Pinpoint the cell where the given text exists, returning its (X, Y) midpoint coordinate. 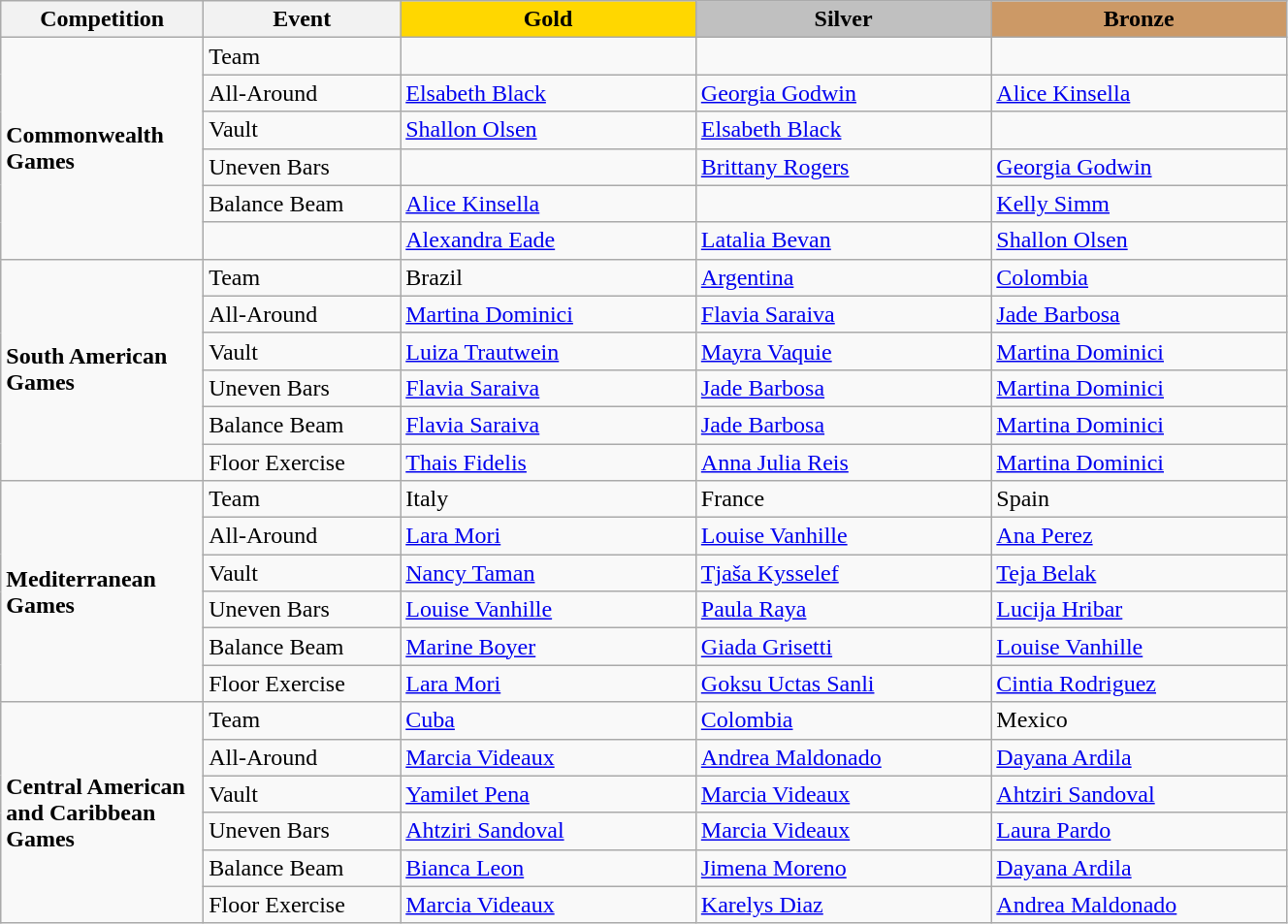
Karelys Diaz (844, 905)
Tjaša Kysselef (844, 573)
Anna Julia Reis (844, 462)
Luiza Trautwein (549, 351)
Argentina (844, 277)
Bronze (1139, 19)
Alexandra Eade (549, 240)
South American Games (103, 369)
Laura Pardo (1139, 831)
Ana Perez (1139, 536)
Cintia Rodriguez (1139, 684)
Latalia Bevan (844, 240)
Mediterranean Games (103, 591)
Teja Belak (1139, 573)
Mayra Vaquie (844, 351)
Mexico (1139, 720)
Cuba (549, 720)
Nancy Taman (549, 573)
Commonwealth Games (103, 148)
Kelly Simm (1139, 204)
Central American and Caribbean Games (103, 812)
Lucija Hribar (1139, 610)
Marine Boyer (549, 647)
Bianca Leon (549, 868)
Jimena Moreno (844, 868)
Brazil (549, 277)
Goksu Uctas Sanli (844, 684)
Event (303, 19)
Competition (103, 19)
Gold (549, 19)
Spain (1139, 499)
Paula Raya (844, 610)
Italy (549, 499)
Thais Fidelis (549, 462)
France (844, 499)
Yamilet Pena (549, 794)
Brittany Rogers (844, 167)
Giada Grisetti (844, 647)
Silver (844, 19)
